Return the (X, Y) coordinate for the center point of the cell that contains the specified text.  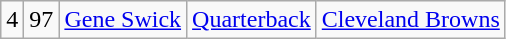
97 (42, 20)
Cleveland Browns (410, 20)
4 (12, 20)
Quarterback (252, 20)
Gene Swick (123, 20)
